Detect which cell encompasses the target text, then output its [X, Y] center coordinate. 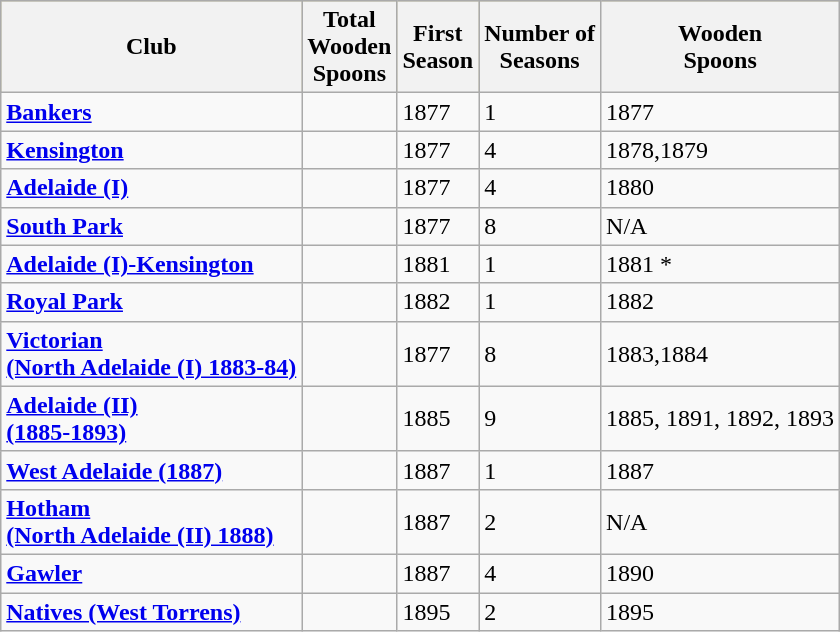
Adelaide (II) (1885-1893) [152, 418]
1881 [438, 264]
WoodenSpoons [720, 47]
First Season [438, 47]
Gawler [152, 573]
West Adelaide (1887) [152, 470]
1881 * [720, 264]
9 [540, 418]
Natives (West Torrens) [152, 611]
Bankers [152, 112]
1878,1879 [720, 150]
Victorian(North Adelaide (I) 1883-84) [152, 354]
Number of Seasons [540, 47]
Adelaide (I)-Kensington [152, 264]
1883,1884 [720, 354]
Royal Park [152, 302]
1885 [438, 418]
Club [152, 47]
1880 [720, 188]
TotalWoodenSpoons [350, 47]
Kensington [152, 150]
1885, 1891, 1892, 1893 [720, 418]
Hotham(North Adelaide (II) 1888) [152, 522]
Adelaide (I) [152, 188]
1890 [720, 573]
South Park [152, 226]
